Scan for the cell matching the given text and deliver its (X, Y) coordinate at center. 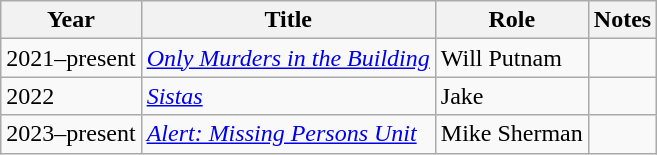
Notes (622, 20)
Title (288, 20)
Jake (512, 96)
Year (71, 20)
Role (512, 20)
Only Murders in the Building (288, 58)
Alert: Missing Persons Unit (288, 134)
2023–present (71, 134)
Mike Sherman (512, 134)
2021–present (71, 58)
Will Putnam (512, 58)
Sistas (288, 96)
2022 (71, 96)
